Return (x, y) of the center of cell containing provided text 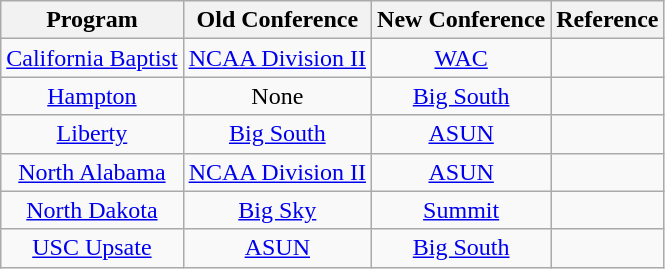
Hampton (92, 96)
Old Conference (277, 20)
Liberty (92, 134)
New Conference (462, 20)
Program (92, 20)
None (277, 96)
North Dakota (92, 210)
Summit (462, 210)
USC Upsate (92, 248)
Reference (608, 20)
California Baptist (92, 58)
WAC (462, 58)
Big Sky (277, 210)
North Alabama (92, 172)
